Determine the (x, y) coordinate at the center of the cell enclosing the given text.  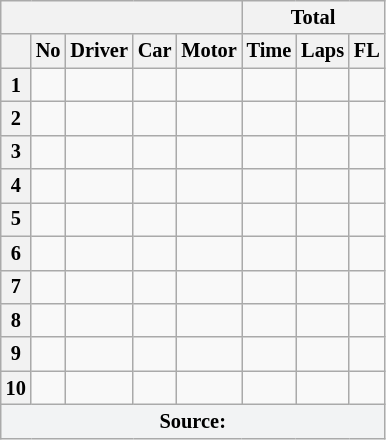
10 (16, 388)
9 (16, 354)
Total (314, 17)
FL (367, 51)
8 (16, 320)
Source: (193, 421)
Motor (208, 51)
No (48, 51)
Car (155, 51)
4 (16, 186)
3 (16, 152)
Laps (322, 51)
5 (16, 219)
2 (16, 118)
7 (16, 287)
Driver (98, 51)
1 (16, 85)
6 (16, 253)
Time (270, 51)
